Capture the cell that displays the provided text and extract its (x, y) central coordinate. 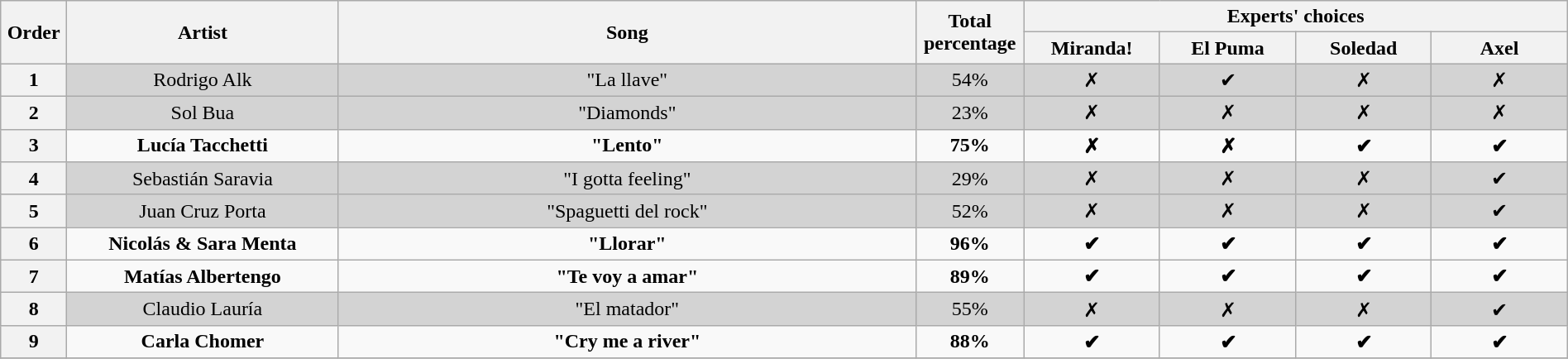
55% (969, 309)
96% (969, 244)
75% (969, 146)
Axel (1499, 48)
Rodrigo Alk (203, 80)
Matías Albertengo (203, 276)
2 (34, 112)
Carla Chomer (203, 342)
23% (969, 112)
6 (34, 244)
"El matador" (627, 309)
"Lento" (627, 146)
8 (34, 309)
9 (34, 342)
"Cry me a river" (627, 342)
Experts' choices (1295, 17)
"Spaguetti del rock" (627, 211)
"Te voy a amar" (627, 276)
52% (969, 211)
1 (34, 80)
7 (34, 276)
Nicolás & Sara Menta (203, 244)
5 (34, 211)
29% (969, 179)
El Puma (1227, 48)
Lucía Tacchetti (203, 146)
88% (969, 342)
Artist (203, 32)
"La llave" (627, 80)
Total percentage (969, 32)
4 (34, 179)
Order (34, 32)
Soledad (1364, 48)
54% (969, 80)
"Diamonds" (627, 112)
"I gotta feeling" (627, 179)
Sebastián Saravia (203, 179)
89% (969, 276)
Sol Bua (203, 112)
Song (627, 32)
3 (34, 146)
Juan Cruz Porta (203, 211)
"Llorar" (627, 244)
Claudio Lauría (203, 309)
Miranda! (1092, 48)
